Capture the cell that displays the provided text and extract its (X, Y) central coordinate. 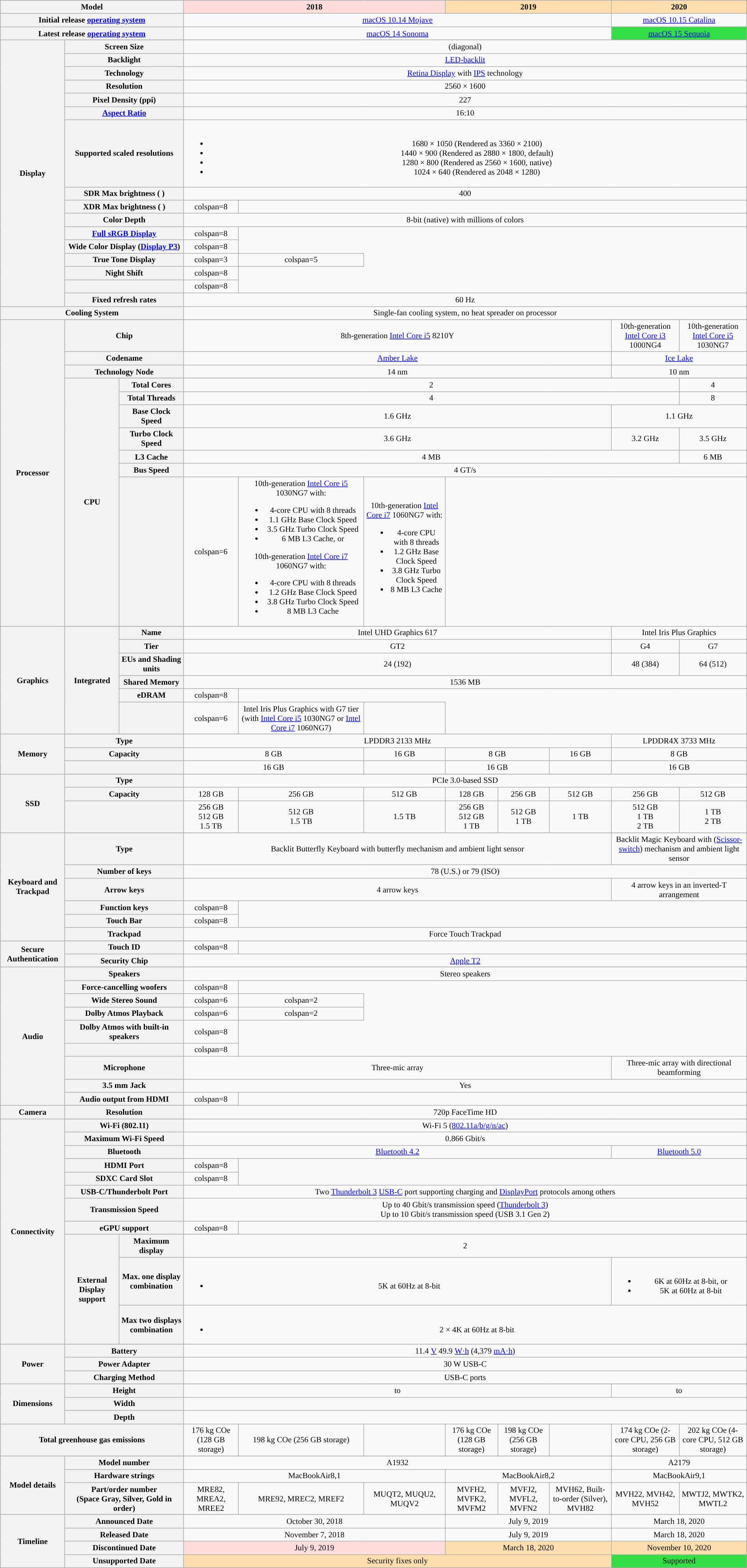
Bluetooth 4.2 (398, 1152)
HDMI Port (124, 1165)
11.4 V 49.9 W·h (4,379 mA·h) (465, 1351)
Apple T2 (465, 961)
MacBookAir9,1 (679, 1476)
MUQT2, MUQU2, MUQV2 (404, 1499)
0.866 Gbit/s (465, 1139)
2019 (528, 7)
November 7, 2018 (314, 1534)
SDXC Card Slot (124, 1179)
Up to 40 Gbit/s transmission speed (Thunderbolt 3)Up to 10 Gbit/s transmission speed (USB 3.1 Gen 2) (465, 1210)
512 GB1.5 TB (301, 817)
174 kg COe (2-core CPU, 256 GB storage) (645, 1440)
Keyboard and Trackpad (33, 886)
USB-C ports (465, 1377)
Tier (151, 646)
Yes (465, 1086)
64 (512) (713, 664)
Pixel Density (ppi) (124, 100)
(diagonal) (465, 47)
Model number (124, 1462)
Number of keys (124, 872)
eGPU support (124, 1228)
Supported scaled resolutions (124, 153)
Wide Stereo Sound (124, 1000)
1 TB (580, 817)
Backlit Butterfly Keyboard with butterfly mechanism and ambient light sensor (398, 849)
Three-mic array (398, 1067)
L3 Cache (151, 457)
1 TB2 TB (713, 817)
MacBookAir8,2 (528, 1476)
Ice Lake (679, 358)
Maximum display (151, 1246)
MVH22, MVH42, MVH52 (645, 1499)
Security fixes only (398, 1561)
Audio (33, 1037)
Arrow keys (124, 890)
Chip (124, 335)
Processor (33, 473)
MVFH2, MVFK2, MVFM2 (471, 1499)
6K at 60Hz at 8-bit, or5K at 60Hz at 8-bit (679, 1281)
400 (465, 194)
PCIe 3.0-based SSD (465, 780)
Force-cancelling woofers (124, 987)
Audio output from HDMI (124, 1099)
30 W USB-C (465, 1364)
Fixed refresh rates (124, 300)
Night Shift (124, 273)
Max two displays combination (151, 1324)
1.5 TB (404, 817)
Color Depth (124, 220)
1.6 GHz (398, 416)
Intel Iris Plus Graphics (679, 633)
LED-backlit (465, 60)
Function keys (124, 907)
Charging Method (124, 1377)
Technology Node (124, 372)
Connectivity (33, 1231)
Amber Lake (398, 358)
Dimensions (33, 1404)
Height (124, 1391)
3.5 GHz (713, 439)
Microphone (124, 1067)
Graphics (33, 680)
colspan=5 (301, 260)
10 nm (679, 372)
MVH62, Built-to-order (Silver), MVH82 (580, 1499)
Transmission Speed (124, 1210)
Max. one display combination (151, 1281)
Wi-Fi (802.11) (124, 1125)
Two Thunderbolt 3 USB-C port supporting charging and DisplayPort protocols among others (465, 1192)
512 GB1 TB (523, 817)
Dolby Atmos with built-in speakers (124, 1032)
Full sRGB Display (124, 233)
Bus Speed (151, 470)
3.2 GHz (645, 439)
Backlit Magic Keyboard with (Scissor-switch) mechanism and ambient light sensor (679, 849)
Total Cores (151, 385)
Touch ID (124, 947)
Released Date (124, 1534)
Force Touch Trackpad (465, 934)
Model details (33, 1485)
SDR Max brightness ( ) (124, 194)
G7 (713, 646)
macOS 10.14 Mojave (398, 20)
Latest release operating system (92, 34)
2018 (314, 7)
Part/order number(Space Gray, Silver, Gold in order) (124, 1499)
5K at 60Hz at 8-bit (398, 1281)
Screen Size (124, 47)
USB-C/Thunderbolt Port (124, 1192)
Bluetooth (124, 1152)
A1932 (398, 1462)
227 (465, 100)
Hardware strings (124, 1476)
Width (124, 1404)
256 GB512 GB1 TB (471, 817)
Integrated (92, 680)
Memory (33, 754)
MacBookAir8,1 (314, 1476)
G4 (645, 646)
Cooling System (92, 313)
A2179 (679, 1462)
8-bit (native) with millions of colors (465, 220)
Wide Color Display (Display P3) (124, 246)
Battery (124, 1351)
24 (192) (398, 664)
512 GB1 TB2 TB (645, 817)
GT2 (398, 646)
Turbo Clock Speed (151, 439)
CPU (92, 502)
Intel UHD Graphics 617 (398, 633)
78 (U.S.) or 79 (ISO) (465, 872)
colspan=3 (211, 260)
Technology (124, 73)
Single-fan cooling system, no heat spreader on processor (465, 313)
Announced Date (124, 1521)
1.1 GHz (679, 416)
Maximum Wi-Fi Speed (124, 1139)
Power (33, 1364)
Depth (124, 1417)
202 kg COe (4-core CPU, 512 GB storage) (713, 1440)
eDRAM (151, 695)
Initial release operating system (92, 20)
Supported (679, 1561)
4 MB (431, 457)
Shared Memory (151, 682)
Camera (33, 1112)
16:10 (465, 113)
Total greenhouse gas emissions (92, 1440)
10th-generation Intel Core i3 1000NG4 (645, 335)
Bluetooth 5.0 (679, 1152)
Retina Display with IPS technology (465, 73)
LPDDR4X 3733 MHz (679, 741)
Name (151, 633)
Intel Iris Plus Graphics with G7 tier (with Intel Core i5 1030NG7 or Intel Core i7 1060NG7) (301, 718)
Discontinued Date (124, 1548)
10th-generation Intel Core i7 1060NG7 with:4-core CPU with 8 threads1.2 GHz Base Clock Speed3.8 GHz Turbo Clock Speed8 MB L3 Cache (404, 551)
720p FaceTime HD (465, 1112)
1536 MB (465, 682)
Stereo speakers (465, 974)
4 GT/s (465, 470)
Aspect Ratio (124, 113)
November 10, 2020 (679, 1548)
Three-mic array with directional beamforming (679, 1067)
2560 × 1600 (465, 86)
External Display support (92, 1289)
Secure Authentication (33, 954)
Model (92, 7)
macOS 15 Sequoia (679, 34)
Display (33, 173)
Unsupported Date (124, 1561)
4 arrow keys in an inverted-T arrangement (679, 890)
14 nm (398, 372)
MWTJ2, MWTK2, MWTL2 (713, 1499)
MVFJ2, MVFL2, MVFN2 (523, 1499)
8th-generation Intel Core i5 8210Y (398, 335)
3.6 GHz (398, 439)
Total Threads (151, 398)
4 arrow keys (398, 890)
10th-generation Intel Core i5 1030NG7 (713, 335)
8 (713, 398)
Speakers (124, 974)
October 30, 2018 (314, 1521)
Wi-Fi 5 (802.11a/b/g/n/ac) (465, 1125)
MRE82, MREA2, MREE2 (211, 1499)
60 Hz (465, 300)
Security Chip (124, 961)
LPDDR3 2133 MHz (398, 741)
Trackpad (124, 934)
XDR Max brightness ( ) (124, 207)
MRE92, MREC2, MREF2 (301, 1499)
256 GB512 GB1.5 TB (211, 817)
6 MB (713, 457)
SSD (33, 803)
Backlight (124, 60)
3.5 mm Jack (124, 1086)
macOS 10.15 Catalina (679, 20)
Power Adapter (124, 1364)
Base Clock Speed (151, 416)
48 (384) (645, 664)
macOS 14 Sonoma (398, 34)
Codename (124, 358)
EUs and Shading units (151, 664)
Timeline (33, 1541)
Dolby Atmos Playback (124, 1013)
2 × 4K at 60Hz at 8-bit (465, 1324)
Touch Bar (124, 921)
True Tone Display (124, 260)
2020 (679, 7)
